Identify which cell holds the provided text, then report its (X, Y) central coordinate. 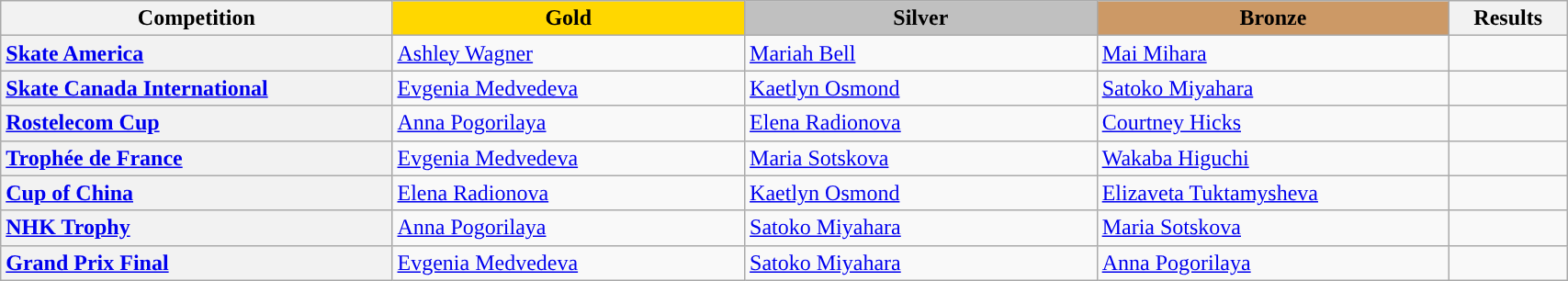
Skate Canada International (197, 88)
Mariah Bell (921, 53)
Mai Mihara (1273, 53)
Elizaveta Tuktamysheva (1273, 193)
Ashley Wagner (569, 53)
Results (1508, 18)
Cup of China (197, 193)
NHK Trophy (197, 228)
Gold (569, 18)
Rostelecom Cup (197, 123)
Grand Prix Final (197, 263)
Bronze (1273, 18)
Wakaba Higuchi (1273, 158)
Competition (197, 18)
Trophée de France (197, 158)
Courtney Hicks (1273, 123)
Skate America (197, 53)
Silver (921, 18)
